Output the (X, Y) coordinate of the center of the cell containing the given text.  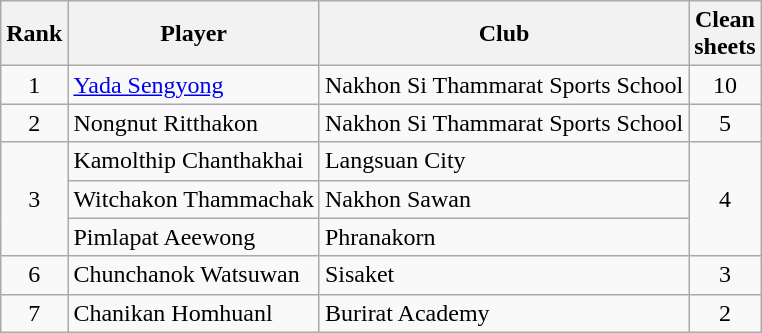
Sisaket (504, 275)
Pimlapat Aeewong (194, 237)
Yada Sengyong (194, 85)
Nongnut Ritthakon (194, 123)
10 (725, 85)
4 (725, 199)
Chunchanok Watsuwan (194, 275)
Chanikan Homhuanl (194, 313)
6 (34, 275)
Langsuan City (504, 161)
5 (725, 123)
Rank (34, 34)
Cleansheets (725, 34)
7 (34, 313)
Witchakon Thammachak (194, 199)
Player (194, 34)
Kamolthip Chanthakhai (194, 161)
Burirat Academy (504, 313)
Nakhon Sawan (504, 199)
Club (504, 34)
1 (34, 85)
Phranakorn (504, 237)
